Locate the cell with the specified text and output its [X, Y] center coordinate. 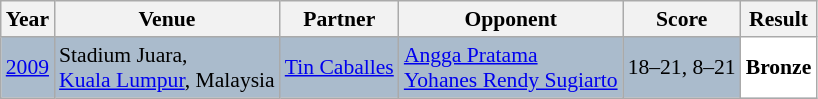
Angga Pratama Yohanes Rendy Sugiarto [511, 68]
2009 [28, 68]
18–21, 8–21 [682, 68]
Bronze [779, 68]
Year [28, 19]
Result [779, 19]
Stadium Juara,Kuala Lumpur, Malaysia [167, 68]
Venue [167, 19]
Tin Caballes [340, 68]
Score [682, 19]
Partner [340, 19]
Opponent [511, 19]
